Extract the [X, Y] coordinate from the center of the cell holding the provided text.  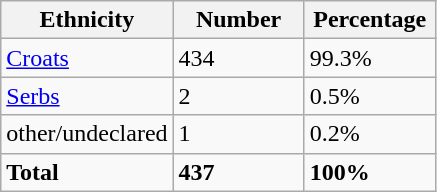
Percentage [370, 20]
2 [238, 96]
0.2% [370, 134]
Ethnicity [87, 20]
100% [370, 172]
434 [238, 58]
1 [238, 134]
Croats [87, 58]
other/undeclared [87, 134]
0.5% [370, 96]
437 [238, 172]
Serbs [87, 96]
99.3% [370, 58]
Total [87, 172]
Number [238, 20]
